Find where the given text appears and provide that cell's center as (x, y) coordinate. 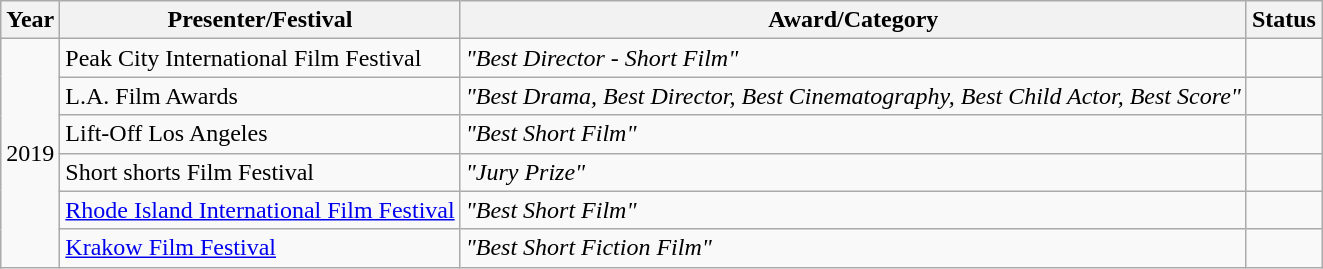
"Best Director - Short Film" (853, 58)
Presenter/Festival (260, 20)
Award/Category (853, 20)
Lift-Off Los Angeles (260, 134)
"Jury Prize" (853, 172)
2019 (30, 153)
"Best Drama, Best Director, Best Cinematography, Best Child Actor, Best Score" (853, 96)
Year (30, 20)
"Best Short Fiction Film" (853, 248)
Krakow Film Festival (260, 248)
Short shorts Film Festival (260, 172)
L.A. Film Awards (260, 96)
Status (1284, 20)
Peak City International Film Festival (260, 58)
Rhode Island International Film Festival (260, 210)
